From the cell containing the given text, extract its center point as [X, Y] coordinate. 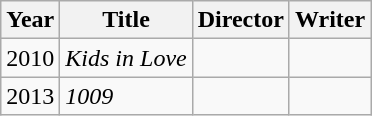
Title [126, 20]
Year [30, 20]
Director [240, 20]
1009 [126, 96]
Writer [330, 20]
Kids in Love [126, 58]
2010 [30, 58]
2013 [30, 96]
